From the cell containing the given text, extract its center point as [X, Y] coordinate. 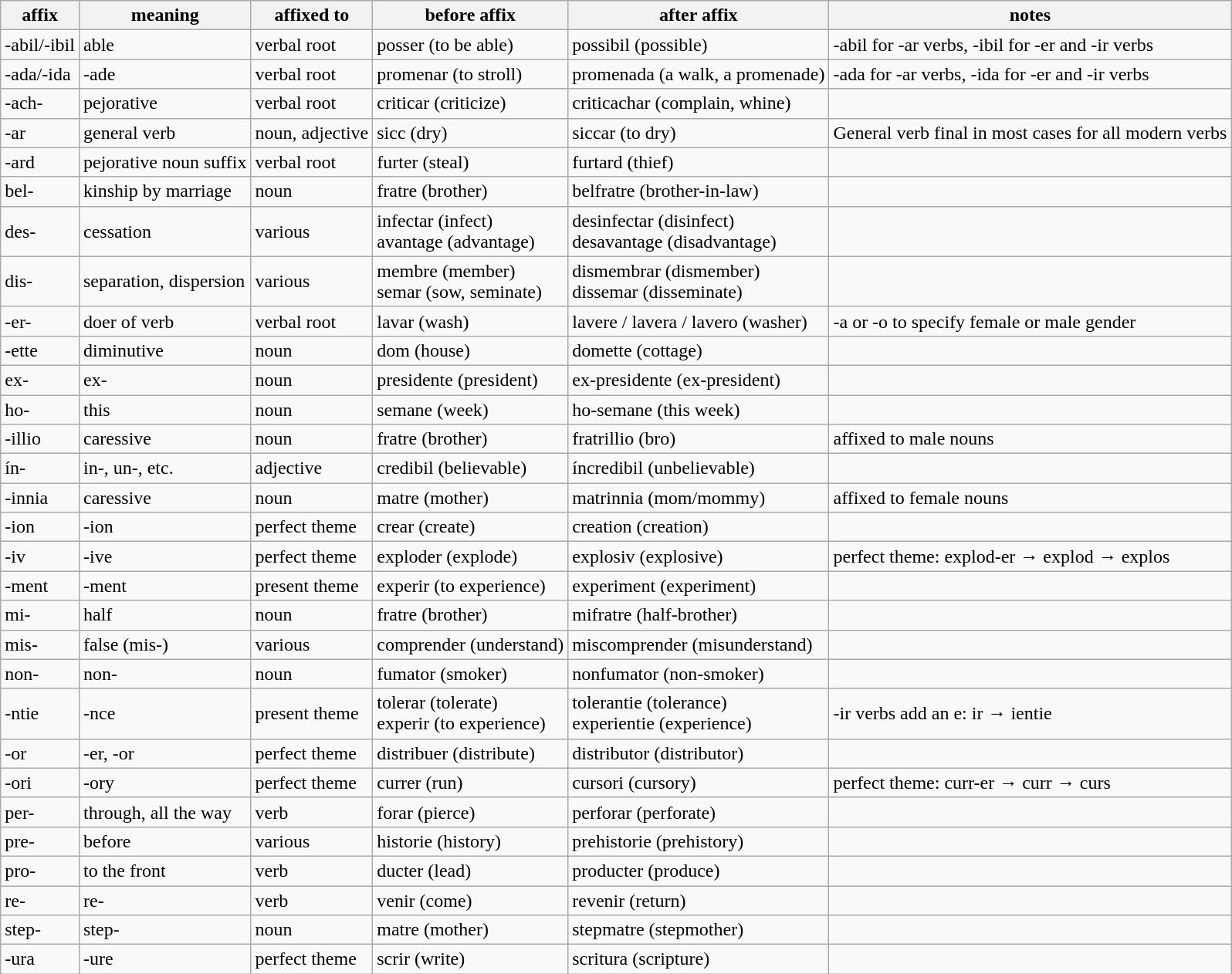
siccar (to dry) [699, 133]
-nce [165, 713]
revenir (return) [699, 901]
to the front [165, 871]
tolerar (tolerate)experir (to experience) [471, 713]
forar (pierce) [471, 812]
sicc (dry) [471, 133]
in-, un-, etc. [165, 468]
pejorative noun suffix [165, 162]
historie (history) [471, 841]
General verb final in most cases for all modern verbs [1030, 133]
ducter (lead) [471, 871]
membre (member)semar (sow, seminate) [471, 281]
-or [40, 753]
mi- [40, 615]
domette (cottage) [699, 350]
-a or -o to specify female or male gender [1030, 321]
fratrillio (bro) [699, 439]
distribuer (distribute) [471, 753]
crear (create) [471, 527]
-ada/-ida [40, 74]
furtard (thief) [699, 162]
able [165, 45]
false (mis-) [165, 644]
perforar (perforate) [699, 812]
affixed to male nouns [1030, 439]
-illio [40, 439]
ex-presidente (ex-president) [699, 380]
before [165, 841]
dismembrar (dismember)dissemar (disseminate) [699, 281]
-ori [40, 783]
promenada (a walk, a promenade) [699, 74]
desinfectar (disinfect)desavantage (disadvantage) [699, 232]
through, all the way [165, 812]
general verb [165, 133]
lavar (wash) [471, 321]
-abil/-ibil [40, 45]
furter (steal) [471, 162]
criticar (criticize) [471, 103]
-ard [40, 162]
this [165, 410]
venir (come) [471, 901]
semane (week) [471, 410]
-ada for -ar verbs, -ida for -er and -ir verbs [1030, 74]
belfratre (brother-in-law) [699, 191]
-ade [165, 74]
distributor (distributor) [699, 753]
-ure [165, 959]
bel- [40, 191]
per- [40, 812]
infectar (infect)avantage (advantage) [471, 232]
currer (run) [471, 783]
affixed to [312, 15]
notes [1030, 15]
ho- [40, 410]
-er- [40, 321]
fumator (smoker) [471, 674]
meaning [165, 15]
-iv [40, 556]
posser (to be able) [471, 45]
-ura [40, 959]
promenar (to stroll) [471, 74]
exploder (explode) [471, 556]
-ir verbs add an e: ir → ientie [1030, 713]
dis- [40, 281]
credibil (believable) [471, 468]
ín- [40, 468]
stepmatre (stepmother) [699, 930]
experir (to experience) [471, 586]
-er, -or [165, 753]
mifratre (half-brother) [699, 615]
matrinnia (mom/mommy) [699, 498]
mis- [40, 644]
-ette [40, 350]
explosiv (explosive) [699, 556]
noun, adjective [312, 133]
ho-semane (this week) [699, 410]
before affix [471, 15]
possibil (possible) [699, 45]
adjective [312, 468]
after affix [699, 15]
perfect theme: curr-er → curr → curs [1030, 783]
affix [40, 15]
pejorative [165, 103]
affixed to female nouns [1030, 498]
presidente (president) [471, 380]
-innia [40, 498]
-ive [165, 556]
miscomprender (misunderstand) [699, 644]
separation, dispersion [165, 281]
des- [40, 232]
-abil for -ar verbs, -ibil for -er and -ir verbs [1030, 45]
íncredibil (unbelievable) [699, 468]
perfect theme: explod-er → explod → explos [1030, 556]
nonfumator (non-smoker) [699, 674]
diminutive [165, 350]
dom (house) [471, 350]
-ar [40, 133]
producter (produce) [699, 871]
cessation [165, 232]
half [165, 615]
scritura (scripture) [699, 959]
cursori (cursory) [699, 783]
creation (creation) [699, 527]
-ory [165, 783]
criticachar (complain, whine) [699, 103]
-ach- [40, 103]
prehistorie (prehistory) [699, 841]
comprender (understand) [471, 644]
kinship by marriage [165, 191]
pre- [40, 841]
pro- [40, 871]
lavere / lavera / lavero (washer) [699, 321]
experiment (experiment) [699, 586]
-ntie [40, 713]
doer of verb [165, 321]
tolerantie (tolerance)experientie (experience) [699, 713]
scrir (write) [471, 959]
